Scan for the cell matching the given text and deliver its [X, Y] coordinate at center. 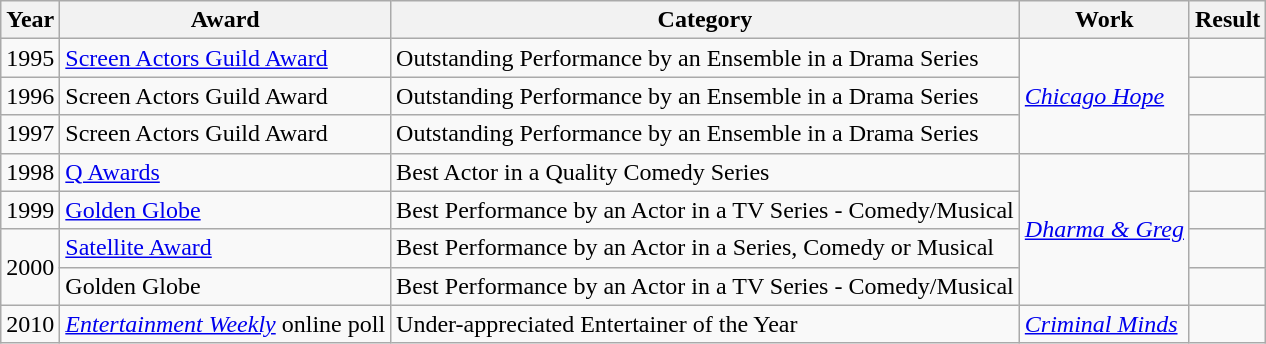
Criminal Minds [1104, 324]
Work [1104, 20]
1998 [30, 172]
Result [1227, 20]
1997 [30, 134]
Chicago Hope [1104, 96]
2010 [30, 324]
1996 [30, 96]
1999 [30, 210]
Satellite Award [226, 248]
Category [706, 20]
1995 [30, 58]
Under-appreciated Entertainer of the Year [706, 324]
Best Performance by an Actor in a Series, Comedy or Musical [706, 248]
Year [30, 20]
Award [226, 20]
Best Actor in a Quality Comedy Series [706, 172]
Entertainment Weekly online poll [226, 324]
2000 [30, 267]
Dharma & Greg [1104, 229]
Q Awards [226, 172]
